Search for the cell housing the specified text and yield its [x, y] center coordinate. 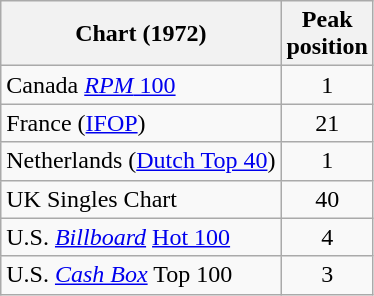
Peakposition [327, 34]
40 [327, 199]
UK Singles Chart [141, 199]
21 [327, 123]
Netherlands (Dutch Top 40) [141, 161]
Chart (1972) [141, 34]
U.S. Billboard Hot 100 [141, 237]
4 [327, 237]
Canada RPM 100 [141, 85]
France (IFOP) [141, 123]
U.S. Cash Box Top 100 [141, 275]
3 [327, 275]
